Pinpoint the cell where the given text exists, returning its (X, Y) midpoint coordinate. 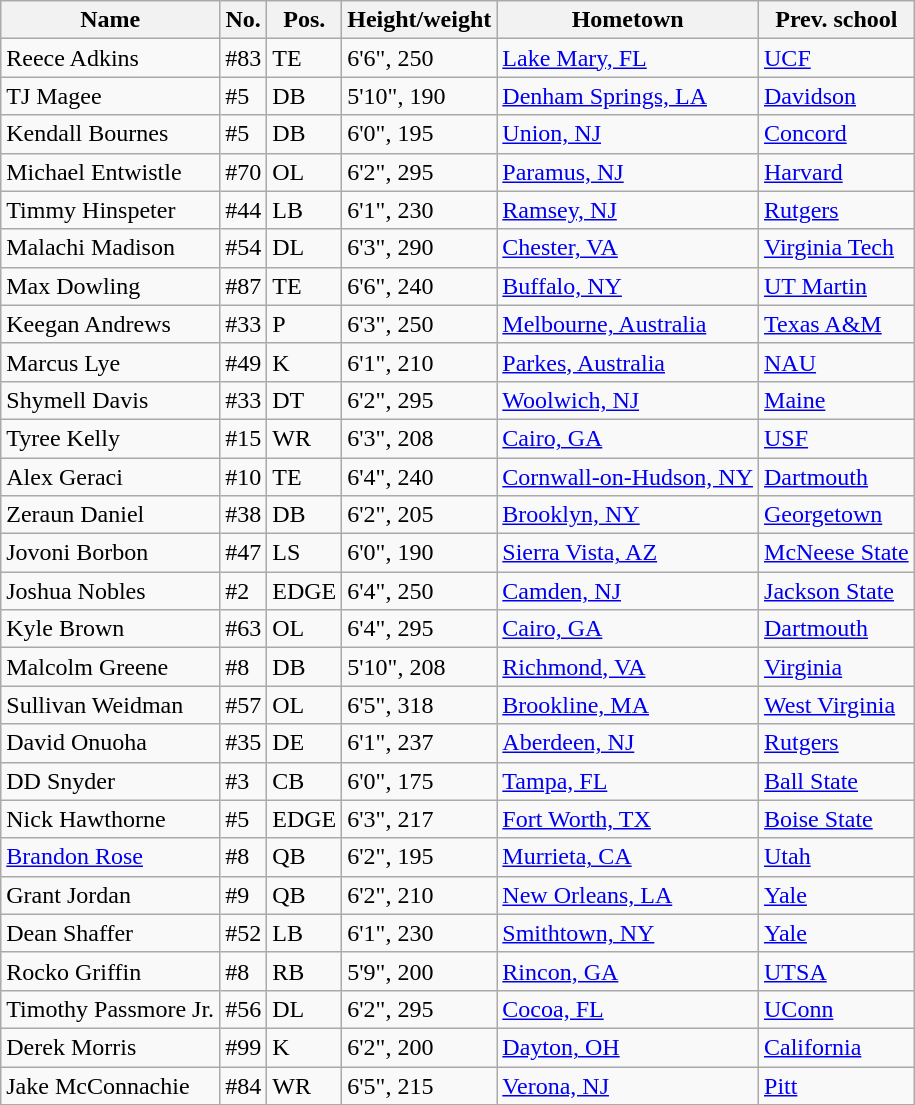
Fort Worth, TX (628, 819)
6'2", 210 (420, 895)
Utah (837, 857)
Paramus, NJ (628, 172)
West Virginia (837, 705)
Brandon Rose (110, 857)
#2 (244, 591)
6'5", 318 (420, 705)
5'10", 208 (420, 667)
6'1", 237 (420, 743)
Reece Adkins (110, 58)
Ramsey, NJ (628, 210)
Max Dowling (110, 286)
Joshua Nobles (110, 591)
Zeraun Daniel (110, 515)
Kendall Bournes (110, 134)
Alex Geraci (110, 477)
UConn (837, 1009)
Denham Springs, LA (628, 96)
6'0", 195 (420, 134)
6'6", 250 (420, 58)
#83 (244, 58)
Kyle Brown (110, 629)
#70 (244, 172)
Cornwall-on-Hudson, NY (628, 477)
DT (304, 400)
TJ Magee (110, 96)
Malcolm Greene (110, 667)
Keegan Andrews (110, 324)
Nick Hawthorne (110, 819)
Timothy Passmore Jr. (110, 1009)
Prev. school (837, 20)
Verona, NJ (628, 1085)
Marcus Lye (110, 362)
Brooklyn, NY (628, 515)
Texas A&M (837, 324)
Grant Jordan (110, 895)
6'3", 217 (420, 819)
UCF (837, 58)
Virginia Tech (837, 248)
#84 (244, 1085)
CB (304, 781)
#44 (244, 210)
#56 (244, 1009)
RB (304, 971)
California (837, 1047)
Virginia (837, 667)
Michael Entwistle (110, 172)
Chester, VA (628, 248)
Pitt (837, 1085)
Height/weight (420, 20)
UTSA (837, 971)
Smithtown, NY (628, 933)
#9 (244, 895)
6'0", 190 (420, 553)
Lake Mary, FL (628, 58)
New Orleans, LA (628, 895)
Dean Shaffer (110, 933)
No. (244, 20)
#47 (244, 553)
#63 (244, 629)
#10 (244, 477)
Concord (837, 134)
Timmy Hinspeter (110, 210)
McNeese State (837, 553)
6'3", 250 (420, 324)
Tyree Kelly (110, 438)
6'5", 215 (420, 1085)
NAU (837, 362)
6'6", 240 (420, 286)
6'0", 175 (420, 781)
Melbourne, Australia (628, 324)
#3 (244, 781)
Buffalo, NY (628, 286)
LS (304, 553)
Malachi Madison (110, 248)
Shymell Davis (110, 400)
Brookline, MA (628, 705)
Cocoa, FL (628, 1009)
Richmond, VA (628, 667)
Boise State (837, 819)
#35 (244, 743)
Maine (837, 400)
Rocko Griffin (110, 971)
Union, NJ (628, 134)
Harvard (837, 172)
Woolwich, NJ (628, 400)
#99 (244, 1047)
Murrieta, CA (628, 857)
5'10", 190 (420, 96)
David Onuoha (110, 743)
#15 (244, 438)
Parkes, Australia (628, 362)
Name (110, 20)
Pos. (304, 20)
Jovoni Borbon (110, 553)
DE (304, 743)
UT Martin (837, 286)
Jackson State (837, 591)
Davidson (837, 96)
6'2", 205 (420, 515)
Georgetown (837, 515)
#57 (244, 705)
Aberdeen, NJ (628, 743)
6'4", 295 (420, 629)
Dayton, OH (628, 1047)
6'2", 195 (420, 857)
Camden, NJ (628, 591)
6'3", 290 (420, 248)
Sierra Vista, AZ (628, 553)
#54 (244, 248)
#38 (244, 515)
Rincon, GA (628, 971)
#52 (244, 933)
USF (837, 438)
5'9", 200 (420, 971)
6'3", 208 (420, 438)
Derek Morris (110, 1047)
6'4", 240 (420, 477)
6'4", 250 (420, 591)
Hometown (628, 20)
#49 (244, 362)
Jake McConnachie (110, 1085)
6'2", 200 (420, 1047)
#87 (244, 286)
Sullivan Weidman (110, 705)
DD Snyder (110, 781)
P (304, 324)
Tampa, FL (628, 781)
6'1", 210 (420, 362)
Ball State (837, 781)
